Determine the (X, Y) coordinate at the center of the cell enclosing the given text.  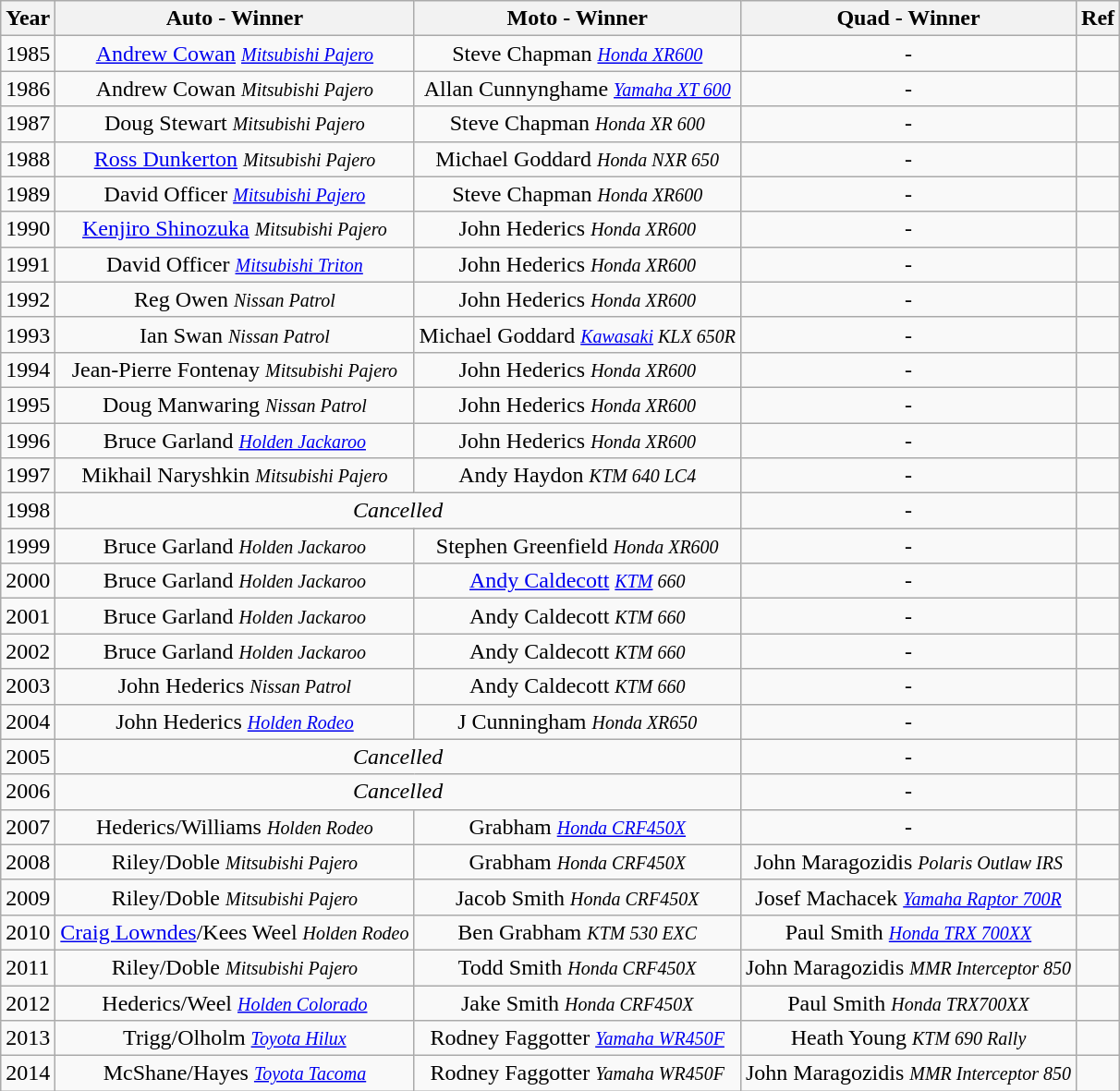
Doug Manwaring Nissan Patrol (235, 405)
2005 (28, 757)
2002 (28, 651)
1986 (28, 89)
Quad - Winner (907, 18)
Josef Machacek Yamaha Raptor 700R (907, 897)
Steve Chapman Honda XR 600 (577, 124)
Ben Grabham KTM 530 EXC (577, 932)
Craig Lowndes/Kees Weel Holden Rodeo (235, 932)
1992 (28, 299)
Andy Haydon KTM 640 LC4 (577, 476)
2004 (28, 721)
2012 (28, 1002)
1995 (28, 405)
1996 (28, 441)
2013 (28, 1038)
Hederics/Williams Holden Rodeo (235, 827)
Ref (1098, 18)
1993 (28, 334)
Hederics/Weel Holden Colorado (235, 1002)
Paul Smith Honda TRX700XX (907, 1002)
2006 (28, 792)
Doug Stewart Mitsubishi Pajero (235, 124)
Todd Smith Honda CRF450X (577, 967)
J Cunningham Honda XR650 (577, 721)
Allan Cunnynghame Yamaha XT 600 (577, 89)
Auto - Winner (235, 18)
Reg Owen Nissan Patrol (235, 299)
John Hederics Holden Rodeo (235, 721)
1998 (28, 511)
David Officer Mitsubishi Pajero (235, 194)
Michael Goddard Honda NXR 650 (577, 159)
2011 (28, 967)
1989 (28, 194)
Michael Goddard Kawasaki KLX 650R (577, 334)
Jean-Pierre Fontenay Mitsubishi Pajero (235, 370)
1990 (28, 229)
McShane/Hayes Toyota Tacoma (235, 1073)
1991 (28, 264)
Moto - Winner (577, 18)
2008 (28, 862)
1999 (28, 546)
Year (28, 18)
2003 (28, 686)
Ross Dunkerton Mitsubishi Pajero (235, 159)
2010 (28, 932)
1985 (28, 54)
David Officer Mitsubishi Triton (235, 264)
2007 (28, 827)
John Hederics Nissan Patrol (235, 686)
1997 (28, 476)
2014 (28, 1073)
Mikhail Naryshkin Mitsubishi Pajero (235, 476)
Ian Swan Nissan Patrol (235, 334)
1994 (28, 370)
Heath Young KTM 690 Rally (907, 1038)
1987 (28, 124)
2001 (28, 616)
Trigg/Olholm Toyota Hilux (235, 1038)
Jake Smith Honda CRF450X (577, 1002)
Jacob Smith Honda CRF450X (577, 897)
2009 (28, 897)
John Maragozidis Polaris Outlaw IRS (907, 862)
Kenjiro Shinozuka Mitsubishi Pajero (235, 229)
1988 (28, 159)
Stephen Greenfield Honda XR600 (577, 546)
Paul Smith Honda TRX 700XX (907, 932)
2000 (28, 581)
